Pinpoint the cell where the given text exists, returning its (x, y) midpoint coordinate. 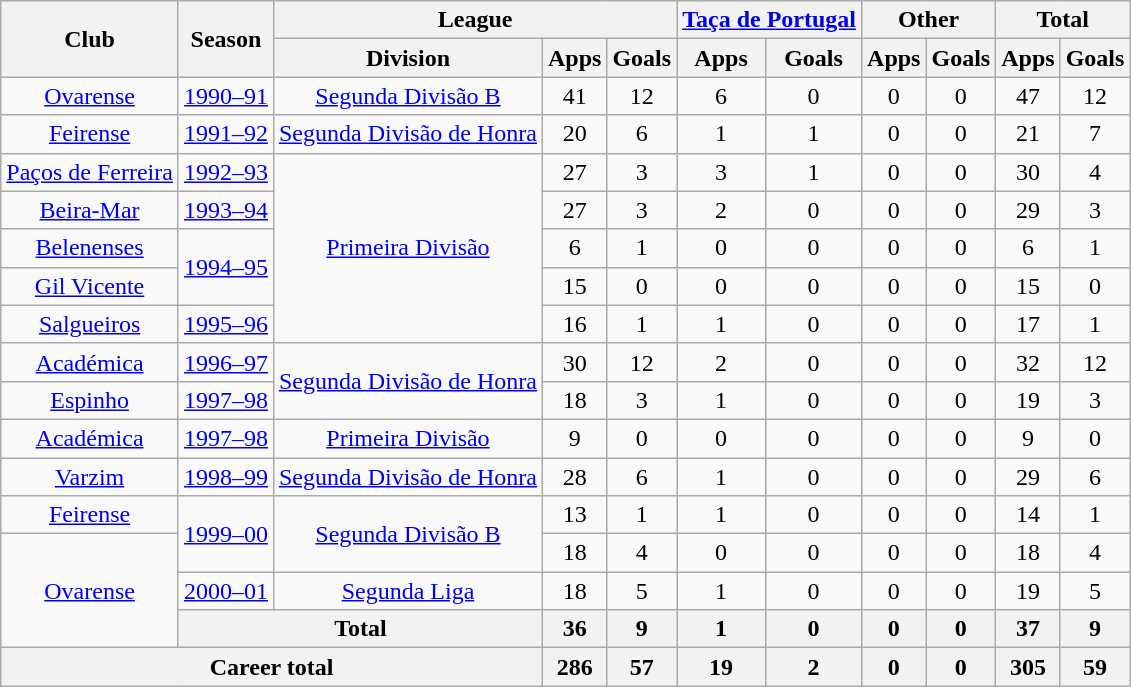
28 (574, 477)
21 (1028, 134)
Espinho (90, 400)
20 (574, 134)
13 (574, 515)
Career total (272, 667)
Season (226, 39)
47 (1028, 96)
Beira-Mar (90, 210)
17 (1028, 324)
1998–99 (226, 477)
Other (929, 20)
1991–92 (226, 134)
1990–91 (226, 96)
59 (1095, 667)
Taça de Portugal (770, 20)
36 (574, 629)
League (474, 20)
Salgueiros (90, 324)
1996–97 (226, 362)
286 (574, 667)
305 (1028, 667)
57 (642, 667)
Belenenses (90, 248)
1993–94 (226, 210)
Varzim (90, 477)
1995–96 (226, 324)
Division (408, 58)
1999–00 (226, 534)
37 (1028, 629)
Segunda Liga (408, 591)
1994–95 (226, 267)
16 (574, 324)
32 (1028, 362)
2000–01 (226, 591)
7 (1095, 134)
Paços de Ferreira (90, 172)
Club (90, 39)
1992–93 (226, 172)
Gil Vicente (90, 286)
41 (574, 96)
14 (1028, 515)
